Return (X, Y) of the center of cell containing provided text 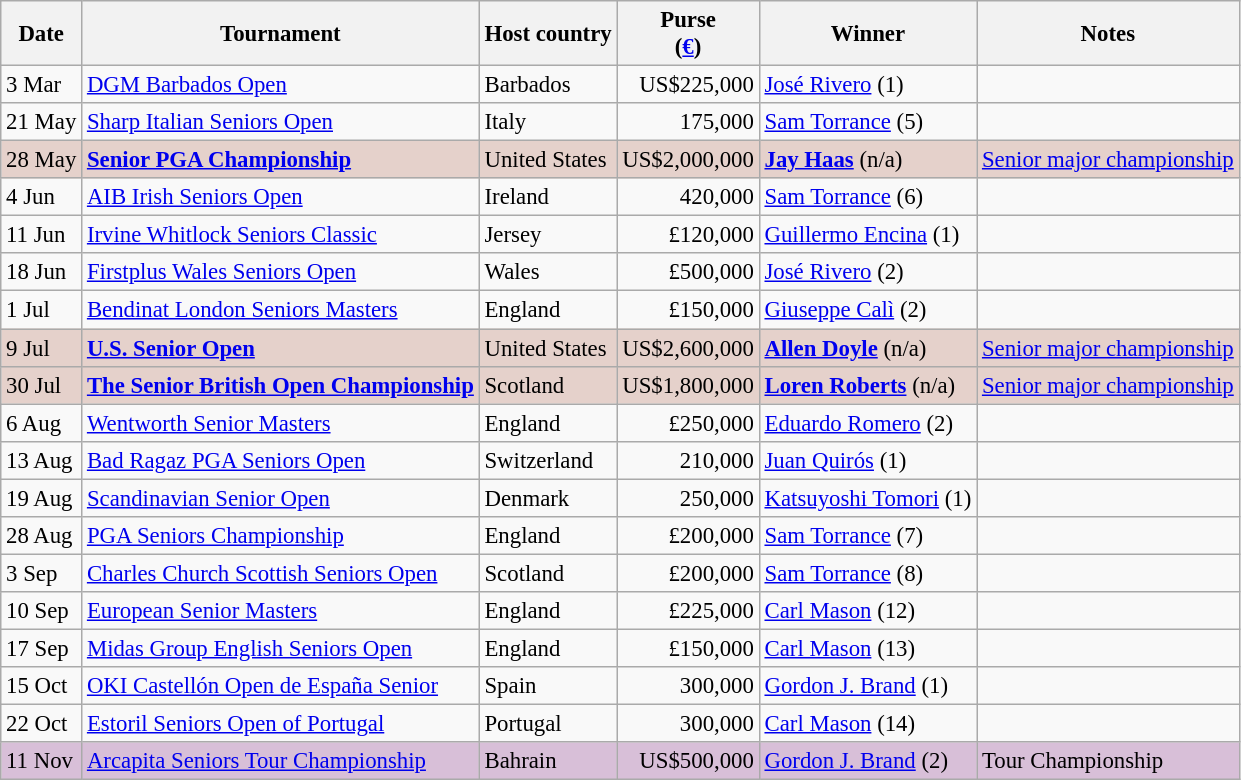
AIB Irish Seniors Open (281, 197)
Jersey (548, 235)
Irvine Whitlock Seniors Classic (281, 235)
Purse(€) (688, 34)
Estoril Seniors Open of Portugal (281, 724)
Charles Church Scottish Seniors Open (281, 573)
Host country (548, 34)
Sharp Italian Seniors Open (281, 122)
10 Sep (42, 611)
Giuseppe Calì (2) (868, 310)
15 Oct (42, 686)
US$225,000 (688, 85)
Guillermo Encina (1) (868, 235)
11 Jun (42, 235)
18 Jun (42, 273)
Sam Torrance (6) (868, 197)
Sam Torrance (7) (868, 536)
Winner (868, 34)
Notes (1108, 34)
US$2,600,000 (688, 348)
Jay Haas (n/a) (868, 160)
Portugal (548, 724)
28 May (42, 160)
6 Aug (42, 423)
£250,000 (688, 423)
11 Nov (42, 761)
19 Aug (42, 498)
Spain (548, 686)
Firstplus Wales Seniors Open (281, 273)
José Rivero (2) (868, 273)
Carl Mason (14) (868, 724)
Senior PGA Championship (281, 160)
PGA Seniors Championship (281, 536)
Midas Group English Seniors Open (281, 648)
U.S. Senior Open (281, 348)
Bahrain (548, 761)
28 Aug (42, 536)
22 Oct (42, 724)
Carl Mason (13) (868, 648)
US$1,800,000 (688, 385)
Gordon J. Brand (1) (868, 686)
Scandinavian Senior Open (281, 498)
Bad Ragaz PGA Seniors Open (281, 460)
Italy (548, 122)
210,000 (688, 460)
Bendinat London Seniors Masters (281, 310)
£225,000 (688, 611)
Arcapita Seniors Tour Championship (281, 761)
DGM Barbados Open (281, 85)
Loren Roberts (n/a) (868, 385)
US$2,000,000 (688, 160)
21 May (42, 122)
£500,000 (688, 273)
Tour Championship (1108, 761)
Tournament (281, 34)
420,000 (688, 197)
Carl Mason (12) (868, 611)
Eduardo Romero (2) (868, 423)
Sam Torrance (5) (868, 122)
Wales (548, 273)
Juan Quirós (1) (868, 460)
US$500,000 (688, 761)
Date (42, 34)
Sam Torrance (8) (868, 573)
£120,000 (688, 235)
Gordon J. Brand (2) (868, 761)
9 Jul (42, 348)
30 Jul (42, 385)
Allen Doyle (n/a) (868, 348)
OKI Castellón Open de España Senior (281, 686)
175,000 (688, 122)
250,000 (688, 498)
3 Mar (42, 85)
1 Jul (42, 310)
4 Jun (42, 197)
Katsuyoshi Tomori (1) (868, 498)
17 Sep (42, 648)
José Rivero (1) (868, 85)
European Senior Masters (281, 611)
13 Aug (42, 460)
The Senior British Open Championship (281, 385)
Barbados (548, 85)
Switzerland (548, 460)
3 Sep (42, 573)
Ireland (548, 197)
Denmark (548, 498)
Wentworth Senior Masters (281, 423)
